Search for the cell housing the specified text and yield its (x, y) center coordinate. 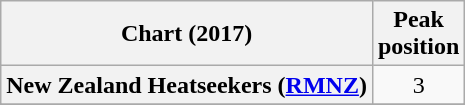
New Zealand Heatseekers (RMNZ) (187, 85)
Chart (2017) (187, 34)
3 (418, 85)
Peakposition (418, 34)
